Return [x, y] of the center of cell containing provided text 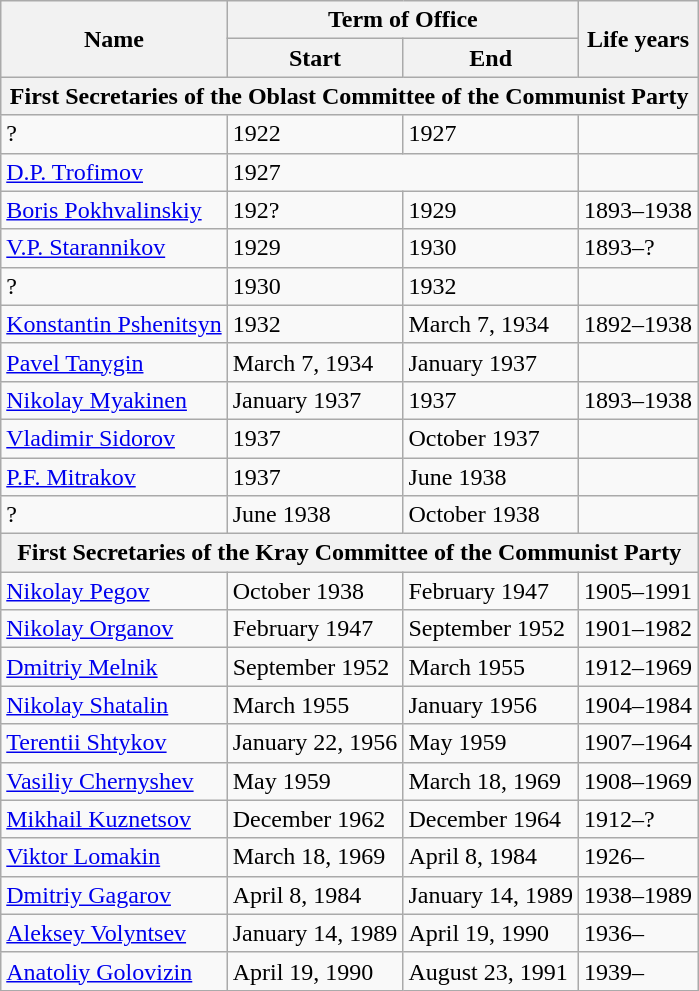
1922 [315, 134]
Nikolay Pegov [114, 591]
October 1937 [491, 438]
1904–1984 [638, 705]
V.P. Starannikov [114, 248]
1907–1964 [638, 743]
Start [315, 58]
Nikolay Shatalin [114, 705]
End [491, 58]
Life years [638, 39]
1912–? [638, 819]
1905–1991 [638, 591]
Boris Pokhvalinskiy [114, 210]
Dmitriy Gagarov [114, 895]
Aleksey Volyntsev [114, 933]
Nikolay Organov [114, 629]
First Secretaries of the Oblast Committee of the Communist Party [350, 96]
1926– [638, 857]
Vladimir Sidorov [114, 438]
January 22, 1956 [315, 743]
1892–1938 [638, 324]
January 1956 [491, 705]
P.F. Mitrakov [114, 477]
Nikolay Myakinen [114, 400]
1912–1969 [638, 667]
Terentii Shtykov [114, 743]
Viktor Lomakin [114, 857]
August 23, 1991 [491, 971]
D.P. Trofimov [114, 172]
1901–1982 [638, 629]
First Secretaries of the Kray Committee of the Communist Party [350, 553]
Mikhail Kuznetsov [114, 819]
December 1962 [315, 819]
Anatoliy Golovizin [114, 971]
Konstantin Pshenitsyn [114, 324]
1908–1969 [638, 781]
192? [315, 210]
1936– [638, 933]
Dmitriy Melnik [114, 667]
Name [114, 39]
Term of Office [402, 20]
1893–? [638, 248]
1938–1989 [638, 895]
1939– [638, 971]
Pavel Tanygin [114, 362]
December 1964 [491, 819]
Vasiliy Chernyshev [114, 781]
